From the cell containing the given text, extract its center point as (x, y) coordinate. 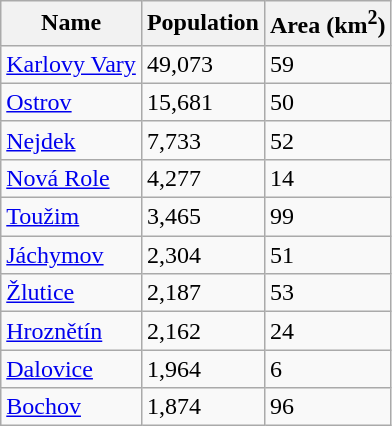
Žlutice (72, 293)
59 (328, 64)
24 (328, 331)
Area (km2) (328, 24)
99 (328, 217)
51 (328, 255)
7,733 (202, 140)
Karlovy Vary (72, 64)
Jáchymov (72, 255)
2,162 (202, 331)
96 (328, 407)
50 (328, 102)
Toužim (72, 217)
49,073 (202, 64)
2,304 (202, 255)
1,874 (202, 407)
15,681 (202, 102)
52 (328, 140)
6 (328, 369)
Name (72, 24)
Nová Role (72, 178)
3,465 (202, 217)
14 (328, 178)
Nejdek (72, 140)
2,187 (202, 293)
1,964 (202, 369)
Dalovice (72, 369)
4,277 (202, 178)
Hroznětín (72, 331)
Ostrov (72, 102)
Population (202, 24)
53 (328, 293)
Bochov (72, 407)
